Capture the cell that displays the provided text and extract its [X, Y] central coordinate. 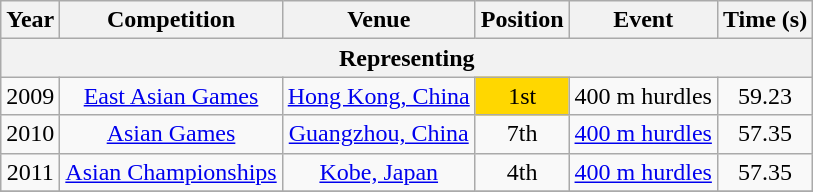
7th [522, 134]
Year [30, 20]
Time (s) [764, 20]
Asian Games [171, 134]
Hong Kong, China [378, 96]
Venue [378, 20]
East Asian Games [171, 96]
Kobe, Japan [378, 172]
2010 [30, 134]
59.23 [764, 96]
1st [522, 96]
2011 [30, 172]
2009 [30, 96]
4th [522, 172]
Position [522, 20]
Asian Championships [171, 172]
Representing [407, 58]
Competition [171, 20]
Event [643, 20]
Guangzhou, China [378, 134]
